Capture the cell that displays the provided text and extract its (X, Y) central coordinate. 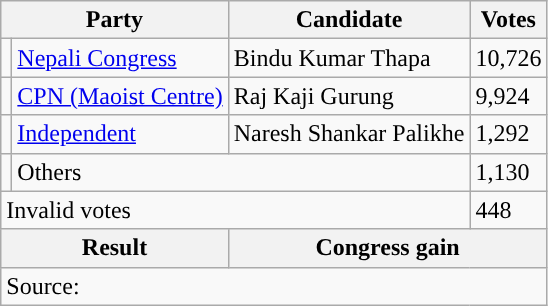
10,726 (508, 58)
9,924 (508, 96)
Independent (120, 134)
Nepali Congress (120, 58)
Others (241, 172)
Naresh Shankar Palikhe (349, 134)
Congress gain (388, 248)
1,292 (508, 134)
448 (508, 210)
Source: (274, 286)
Raj Kaji Gurung (349, 96)
CPN (Maoist Centre) (120, 96)
Votes (508, 20)
Result (114, 248)
Bindu Kumar Thapa (349, 58)
Party (114, 20)
Invalid votes (236, 210)
Candidate (349, 20)
1,130 (508, 172)
